Capture the cell that displays the provided text and extract its [X, Y] central coordinate. 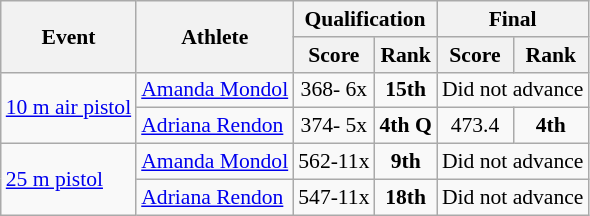
25 m pistol [68, 180]
4th Q [406, 126]
4th [550, 126]
Event [68, 36]
Qualification [365, 19]
473.4 [475, 126]
15th [406, 90]
10 m air pistol [68, 108]
562-11x [334, 162]
Final [513, 19]
9th [406, 162]
18th [406, 197]
374- 5x [334, 126]
547-11x [334, 197]
368- 6x [334, 90]
Athlete [214, 36]
